Detect which cell encompasses the target text, then output its [X, Y] center coordinate. 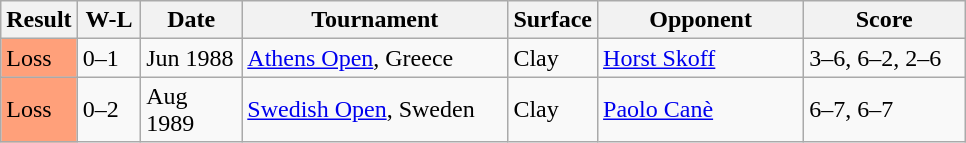
0–2 [109, 110]
6–7, 6–7 [884, 110]
Swedish Open, Sweden [375, 110]
Surface [553, 20]
Score [884, 20]
Athens Open, Greece [375, 58]
Date [192, 20]
Jun 1988 [192, 58]
W-L [109, 20]
Paolo Canè [701, 110]
Tournament [375, 20]
3–6, 6–2, 2–6 [884, 58]
0–1 [109, 58]
Opponent [701, 20]
Horst Skoff [701, 58]
Aug 1989 [192, 110]
Result [39, 20]
